Return the [x, y] coordinate for the center point of the cell that contains the specified text.  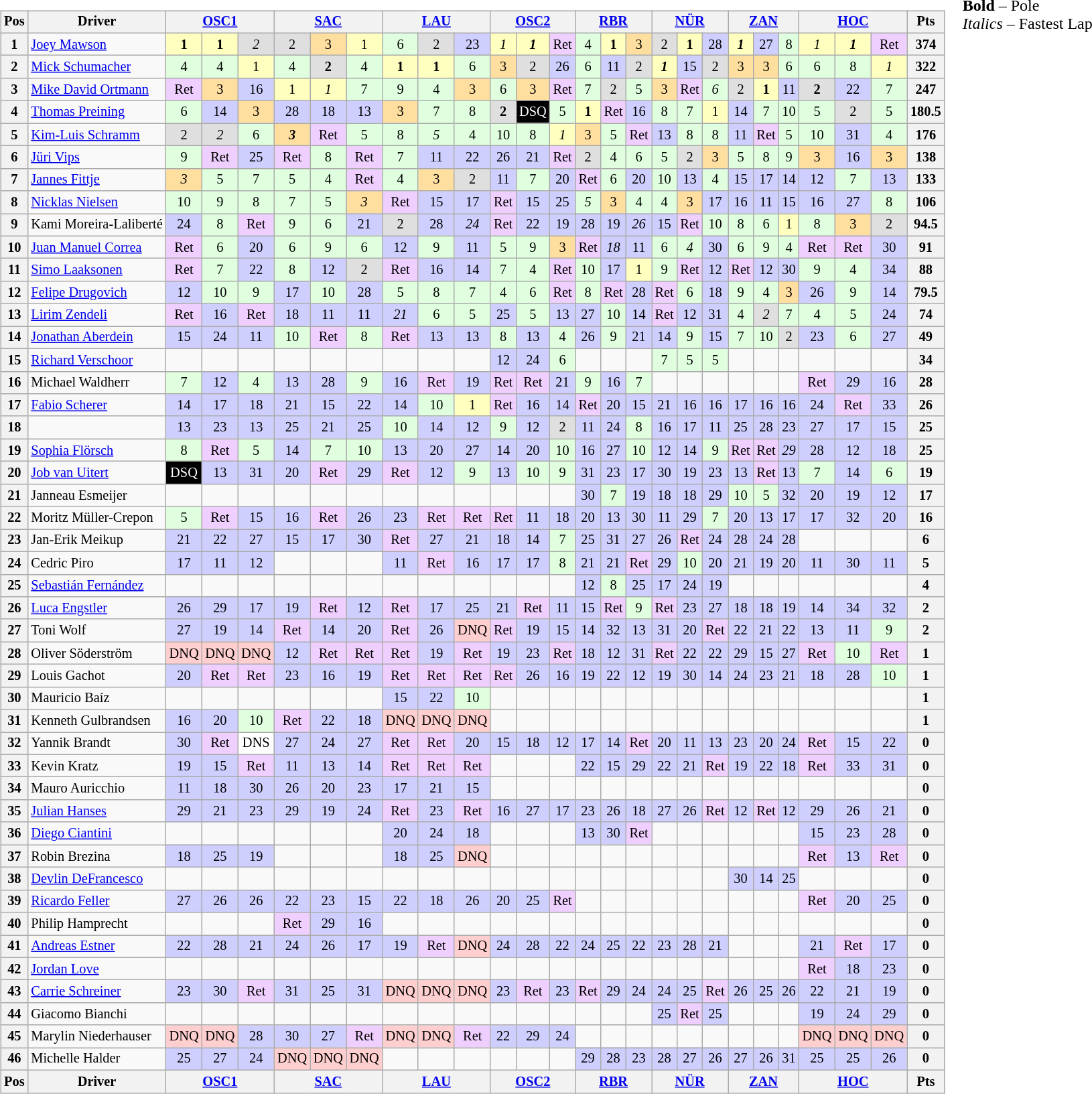
Juan Manuel Correa [96, 247]
Kim-Luis Schramm [96, 135]
Ricardo Feller [96, 901]
37 [14, 856]
Kevin Kratz [96, 766]
45 [14, 1036]
44 [14, 1014]
Philip Hamprecht [96, 924]
176 [926, 135]
Robin Brezina [96, 856]
DNS [256, 744]
322 [926, 67]
42 [14, 969]
106 [926, 202]
Thomas Preining [96, 112]
36 [14, 833]
91 [926, 247]
Moritz Müller-Crepon [96, 518]
374 [926, 44]
180.5 [926, 112]
88 [926, 270]
39 [14, 901]
Joey Mawson [96, 44]
Jüri Vips [96, 157]
Lirim Zendeli [96, 315]
Mick Schumacher [96, 67]
Fabio Scherer [96, 405]
Jannes Fittje [96, 180]
Sophia Flörsch [96, 450]
Yannik Brandt [96, 744]
Kami Moreira-Laliberté [96, 225]
Diego Ciantini [96, 833]
Louis Gachot [96, 676]
Giacomo Bianchi [96, 1014]
Andreas Estner [96, 947]
Felipe Drugovich [96, 293]
133 [926, 180]
46 [14, 1059]
43 [14, 992]
Kenneth Gulbrandsen [96, 721]
38 [14, 879]
Simo Laaksonen [96, 270]
Oliver Söderström [96, 653]
Toni Wolf [96, 630]
138 [926, 157]
Michelle Halder [96, 1059]
Mauricio Baíz [96, 698]
Julian Hanses [96, 811]
Mauro Auricchio [96, 789]
Mike David Ortmann [96, 90]
Jonathan Aberdein [96, 338]
Carrie Schreiner [96, 992]
74 [926, 315]
35 [14, 811]
Luca Engstler [96, 608]
Jan-Erik Meikup [96, 541]
Sebastián Fernández [96, 586]
Job van Uitert [96, 473]
40 [14, 924]
Richard Verschoor [96, 360]
247 [926, 90]
Cedric Piro [96, 563]
Devlin DeFrancesco [96, 879]
79.5 [926, 293]
94.5 [926, 225]
Marylin Niederhauser [96, 1036]
Michael Waldherr [96, 383]
Jordan Love [96, 969]
49 [926, 338]
Janneau Esmeijer [96, 495]
41 [14, 947]
Nicklas Nielsen [96, 202]
